Pinpoint the cell where the given text exists, returning its (X, Y) midpoint coordinate. 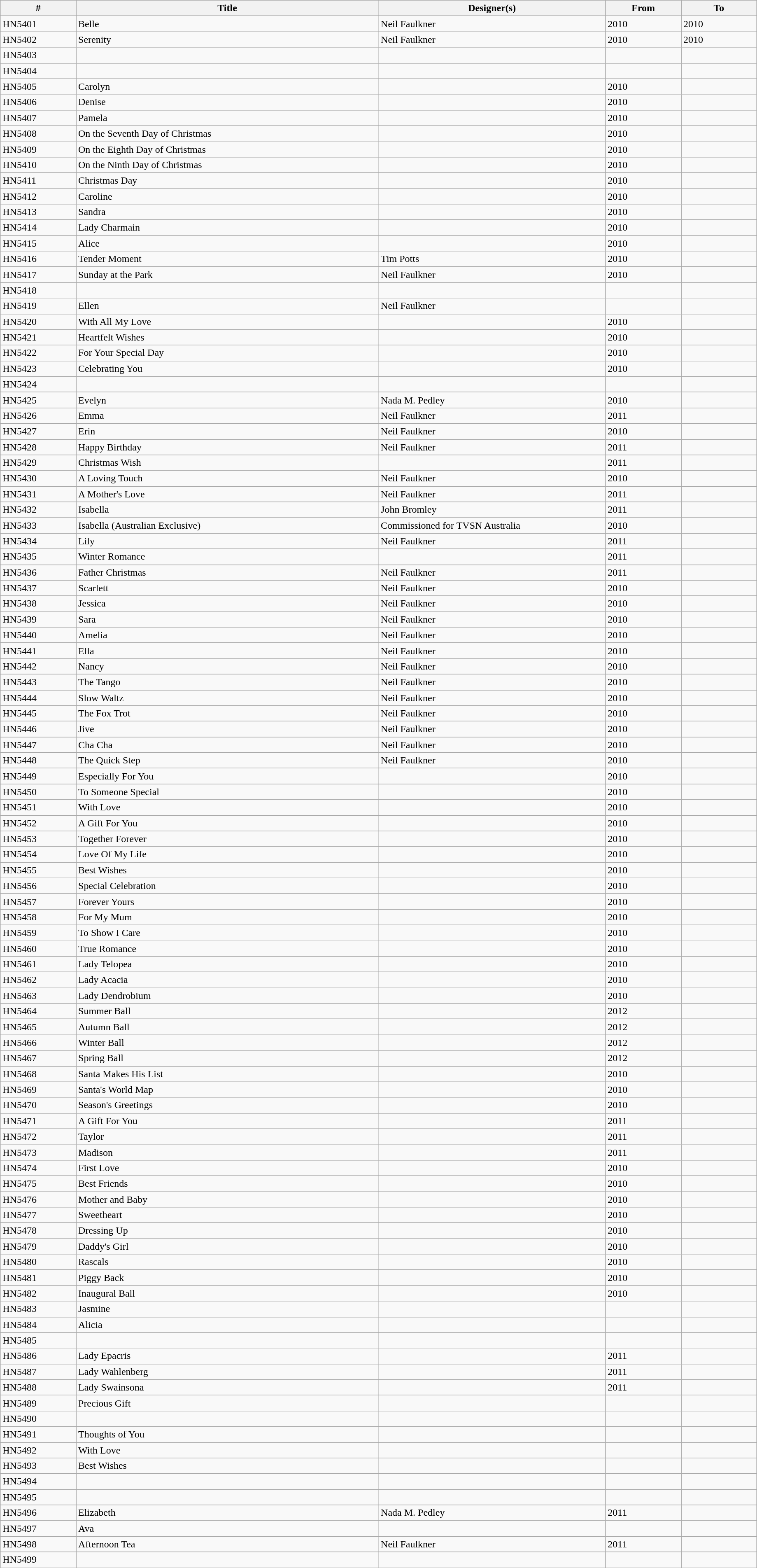
HN5475 (38, 1183)
Ava (227, 1528)
HN5451 (38, 807)
HN5421 (38, 337)
HN5441 (38, 651)
Rascals (227, 1262)
HN5461 (38, 964)
HN5434 (38, 541)
Pamela (227, 118)
Especially For You (227, 776)
HN5422 (38, 353)
HN5424 (38, 384)
HN5488 (38, 1387)
HN5432 (38, 510)
John Bromley (492, 510)
HN5429 (38, 463)
Mother and Baby (227, 1199)
HN5489 (38, 1403)
HN5428 (38, 447)
HN5464 (38, 1011)
Dressing Up (227, 1231)
Happy Birthday (227, 447)
Winter Romance (227, 557)
Special Celebration (227, 886)
Lady Dendrobium (227, 996)
HN5413 (38, 212)
HN5482 (38, 1293)
On the Eighth Day of Christmas (227, 149)
Ella (227, 651)
HN5411 (38, 180)
HN5415 (38, 243)
HN5478 (38, 1231)
HN5483 (38, 1309)
HN5431 (38, 494)
HN5419 (38, 306)
The Tango (227, 682)
HN5437 (38, 588)
Title (227, 8)
Alice (227, 243)
On the Seventh Day of Christmas (227, 133)
Spring Ball (227, 1058)
Commissioned for TVSN Australia (492, 525)
Summer Ball (227, 1011)
HN5425 (38, 400)
Taylor (227, 1136)
Celebrating You (227, 369)
HN5463 (38, 996)
Amelia (227, 635)
HN5484 (38, 1325)
HN5403 (38, 55)
Designer(s) (492, 8)
HN5447 (38, 745)
Precious Gift (227, 1403)
Cha Cha (227, 745)
HN5426 (38, 415)
Jasmine (227, 1309)
HN5438 (38, 604)
Isabella (227, 510)
HN5401 (38, 24)
Tim Potts (492, 259)
HN5479 (38, 1246)
To Show I Care (227, 933)
HN5472 (38, 1136)
HN5486 (38, 1356)
Lady Charmain (227, 228)
Sweetheart (227, 1215)
HN5420 (38, 322)
Christmas Day (227, 180)
Sandra (227, 212)
HN5405 (38, 86)
HN5473 (38, 1152)
HN5458 (38, 917)
HN5469 (38, 1090)
Heartfelt Wishes (227, 337)
Winter Ball (227, 1043)
HN5470 (38, 1105)
HN5446 (38, 729)
Love Of My Life (227, 854)
First Love (227, 1168)
HN5457 (38, 901)
HN5440 (38, 635)
To Someone Special (227, 792)
HN5456 (38, 886)
HN5455 (38, 870)
HN5409 (38, 149)
HN5493 (38, 1466)
HN5450 (38, 792)
HN5453 (38, 839)
Together Forever (227, 839)
HN5427 (38, 431)
HN5423 (38, 369)
Evelyn (227, 400)
Carolyn (227, 86)
Afternoon Tea (227, 1544)
HN5498 (38, 1544)
Lady Acacia (227, 980)
HN5462 (38, 980)
Lily (227, 541)
HN5496 (38, 1513)
Jessica (227, 604)
HN5487 (38, 1372)
HN5436 (38, 572)
HN5480 (38, 1262)
HN5460 (38, 948)
HN5406 (38, 102)
Lady Epacris (227, 1356)
Santa Makes His List (227, 1074)
For My Mum (227, 917)
HN5417 (38, 275)
From (643, 8)
HN5445 (38, 714)
HN5407 (38, 118)
Forever Yours (227, 901)
Scarlett (227, 588)
HN5454 (38, 854)
HN5468 (38, 1074)
Lady Wahlenberg (227, 1372)
HN5443 (38, 682)
Santa's World Map (227, 1090)
The Fox Trot (227, 714)
Ellen (227, 306)
HN5481 (38, 1278)
HN5433 (38, 525)
Belle (227, 24)
HN5404 (38, 71)
Tender Moment (227, 259)
Lady Telopea (227, 964)
HN5444 (38, 698)
Emma (227, 415)
HN5499 (38, 1560)
HN5414 (38, 228)
HN5485 (38, 1340)
Daddy's Girl (227, 1246)
The Quick Step (227, 761)
Denise (227, 102)
A Mother's Love (227, 494)
HN5477 (38, 1215)
HN5418 (38, 290)
Serenity (227, 40)
HN5442 (38, 666)
HN5490 (38, 1419)
HN5491 (38, 1434)
HN5408 (38, 133)
Father Christmas (227, 572)
HN5449 (38, 776)
HN5412 (38, 196)
HN5494 (38, 1482)
Caroline (227, 196)
HN5448 (38, 761)
Madison (227, 1152)
Christmas Wish (227, 463)
Jive (227, 729)
Autumn Ball (227, 1027)
HN5474 (38, 1168)
HN5466 (38, 1043)
Nancy (227, 666)
Season's Greetings (227, 1105)
Slow Waltz (227, 698)
Best Friends (227, 1183)
Erin (227, 431)
HN5465 (38, 1027)
Thoughts of You (227, 1434)
Isabella (Australian Exclusive) (227, 525)
HN5439 (38, 619)
HN5416 (38, 259)
Elizabeth (227, 1513)
A Loving Touch (227, 478)
Lady Swainsona (227, 1387)
HN5410 (38, 165)
Sara (227, 619)
HN5476 (38, 1199)
True Romance (227, 948)
HN5435 (38, 557)
HN5459 (38, 933)
HN5402 (38, 40)
To (719, 8)
HN5492 (38, 1450)
HN5467 (38, 1058)
Alicia (227, 1325)
Sunday at the Park (227, 275)
HN5471 (38, 1121)
Inaugural Ball (227, 1293)
HN5430 (38, 478)
Piggy Back (227, 1278)
On the Ninth Day of Christmas (227, 165)
For Your Special Day (227, 353)
With All My Love (227, 322)
# (38, 8)
HN5495 (38, 1497)
HN5452 (38, 823)
HN5497 (38, 1528)
